Identify which cell holds the provided text, then report its (X, Y) central coordinate. 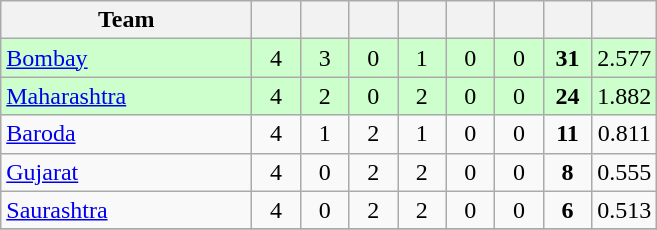
0.513 (624, 210)
24 (568, 96)
Saurashtra (126, 210)
Team (126, 20)
2.577 (624, 58)
6 (568, 210)
8 (568, 172)
11 (568, 134)
Bombay (126, 58)
Gujarat (126, 172)
3 (324, 58)
0.555 (624, 172)
Baroda (126, 134)
Maharashtra (126, 96)
31 (568, 58)
1.882 (624, 96)
0.811 (624, 134)
